From the cell containing the given text, extract its center point as (X, Y) coordinate. 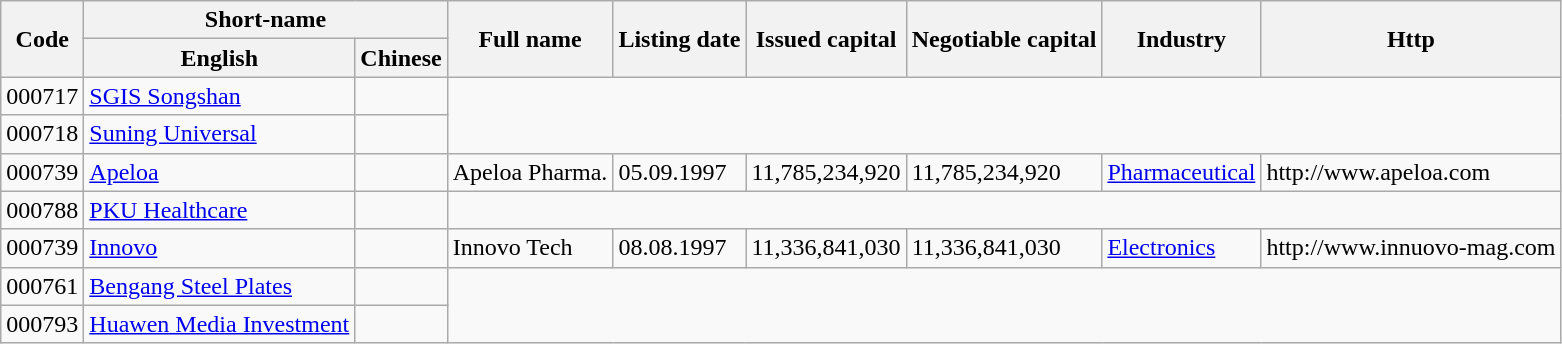
English (220, 58)
Chinese (401, 58)
000788 (42, 210)
Listing date (680, 39)
Bengang Steel Plates (220, 286)
PKU Healthcare (220, 210)
Full name (530, 39)
http://www.apeloa.com (1411, 172)
Electronics (1182, 248)
Apeloa Pharma. (530, 172)
Code (42, 39)
Industry (1182, 39)
05.09.1997 (680, 172)
Pharmaceutical (1182, 172)
08.08.1997 (680, 248)
000761 (42, 286)
000717 (42, 96)
Innovo (220, 248)
000718 (42, 134)
Suning Universal (220, 134)
Apeloa (220, 172)
Http (1411, 39)
Issued capital (826, 39)
Short-name (266, 20)
SGIS Songshan (220, 96)
Huawen Media Investment (220, 324)
http://www.innuovo-mag.com (1411, 248)
Innovo Tech (530, 248)
Negotiable capital (1004, 39)
000793 (42, 324)
